From the cell containing the given text, extract its center point as (X, Y) coordinate. 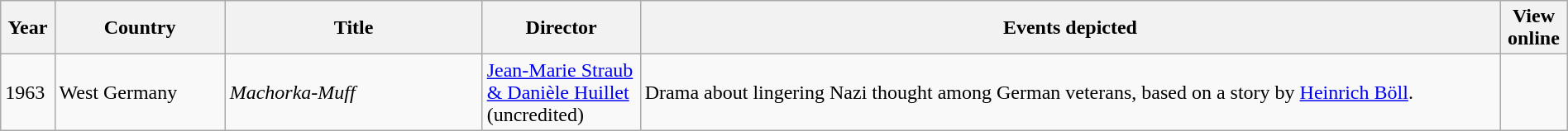
Drama about lingering Nazi thought among German veterans, based on a story by Heinrich Böll. (1070, 92)
Jean-Marie Straub & Danièle Huillet (uncredited) (561, 92)
Country (140, 28)
1963 (28, 92)
Machorka-Muff (354, 92)
Viewonline (1534, 28)
Events depicted (1070, 28)
Year (28, 28)
Director (561, 28)
West Germany (140, 92)
Title (354, 28)
